For the text-containing cell, return its midpoint in (x, y) coordinate format. 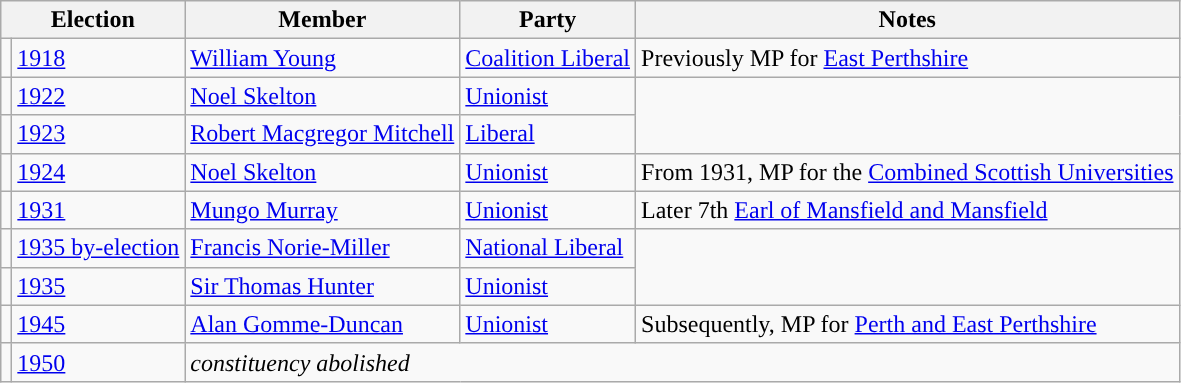
Party (548, 20)
1935 by-election (98, 248)
From 1931, MP for the Combined Scottish Universities (908, 172)
Robert Macgregor Mitchell (322, 134)
1918 (98, 58)
1931 (98, 210)
1924 (98, 172)
Later 7th Earl of Mansfield and Mansfield (908, 210)
1922 (98, 96)
Coalition Liberal (548, 58)
Francis Norie-Miller (322, 248)
1935 (98, 286)
Election (93, 20)
1950 (98, 362)
National Liberal (548, 248)
Mungo Murray (322, 210)
1945 (98, 324)
Sir Thomas Hunter (322, 286)
Notes (908, 20)
constituency abolished (682, 362)
Alan Gomme-Duncan (322, 324)
Subsequently, MP for Perth and East Perthshire (908, 324)
Member (322, 20)
1923 (98, 134)
Liberal (548, 134)
William Young (322, 58)
Previously MP for East Perthshire (908, 58)
